Provide the (X, Y) coordinate of the cell's center where the given text is located.  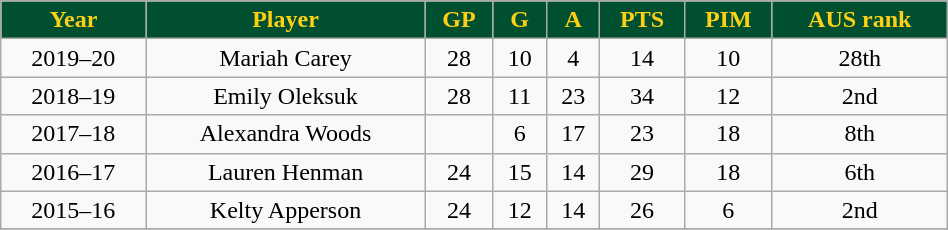
Year (74, 20)
28th (860, 58)
17 (573, 134)
29 (642, 172)
6th (860, 172)
34 (642, 96)
AUS rank (860, 20)
A (573, 20)
26 (642, 210)
Kelty Apperson (286, 210)
2019–20 (74, 58)
2015–16 (74, 210)
Lauren Henman (286, 172)
11 (520, 96)
GP (459, 20)
Mariah Carey (286, 58)
8th (860, 134)
Alexandra Woods (286, 134)
2016–17 (74, 172)
2017–18 (74, 134)
Player (286, 20)
PTS (642, 20)
15 (520, 172)
PIM (728, 20)
G (520, 20)
Emily Oleksuk (286, 96)
2018–19 (74, 96)
4 (573, 58)
